Capture the cell that displays the provided text and extract its (X, Y) central coordinate. 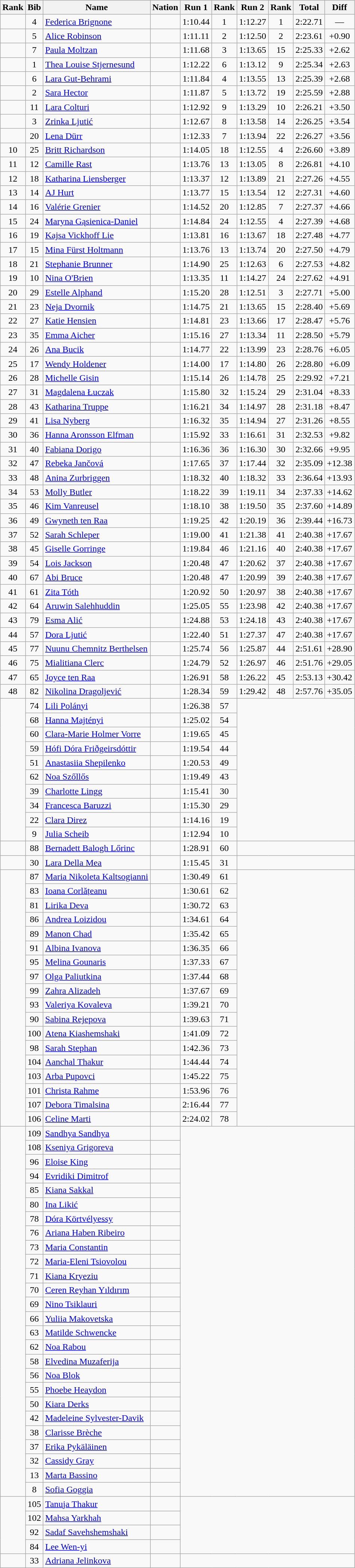
Sofia Goggia (97, 1489)
95 (34, 962)
Name (97, 7)
Estelle Alphand (97, 292)
+35.05 (340, 692)
Sarah Stephan (97, 1048)
1:12.33 (196, 136)
1:11.87 (196, 93)
Dóra Körtvélyessy (97, 1219)
Run 1 (196, 7)
Kseniya Grigoreva (97, 1148)
2:27.62 (309, 278)
100 (34, 1033)
Valérie Grenier (97, 207)
1:39.63 (196, 1019)
2:28.50 (309, 335)
1:37.33 (196, 962)
1:13.55 (253, 79)
1:24.79 (196, 663)
Andrea Loizidou (97, 920)
Nation (165, 7)
2:28.40 (309, 307)
Tanuja Thakur (97, 1504)
1:13.29 (253, 107)
Noa Szőllős (97, 777)
2:26.21 (309, 107)
1:20.92 (196, 592)
Noa Blok (97, 1376)
Sara Hector (97, 93)
Valeriya Kovaleva (97, 1005)
Atena Kiashemshaki (97, 1033)
Sandhya Sandhya (97, 1133)
1:13.94 (253, 136)
1:44.44 (196, 1062)
1:15.30 (196, 805)
Yuliia Makovetska (97, 1318)
1:14.80 (253, 364)
2:24.02 (196, 1119)
+4.66 (340, 207)
1:36.35 (196, 948)
+12.38 (340, 464)
2:27.39 (309, 221)
1:12.92 (196, 107)
Molly Butler (97, 492)
1:37.67 (196, 991)
2:32.66 (309, 449)
1:19.25 (196, 520)
87 (34, 877)
+2.68 (340, 79)
Eloise King (97, 1162)
96 (34, 1162)
1:21.38 (253, 535)
1:12.67 (196, 121)
Anastasiia Shepilenko (97, 763)
98 (34, 1048)
Giselle Gorringe (97, 549)
Rebeka Jančová (97, 464)
1:20.97 (253, 592)
Maria Nikoleta Kaltsogianni (97, 877)
81 (34, 905)
Clara Direz (97, 820)
1:19.54 (196, 748)
1:22.40 (196, 635)
1:39.21 (196, 1005)
107 (34, 1105)
+5.00 (340, 292)
Francesca Baruzzi (97, 805)
Stephanie Brunner (97, 264)
1:19.49 (196, 777)
2:27.53 (309, 264)
86 (34, 920)
Ioana Corlățeanu (97, 891)
Ceren Reyhan Yıldırım (97, 1290)
+3.50 (340, 107)
1:45.22 (196, 1076)
1:13.77 (196, 193)
Evridiki Dimitrof (97, 1176)
Phoebe Heaydon (97, 1390)
94 (34, 1176)
1:15.20 (196, 292)
Katharina Liensberger (97, 179)
Kajsa Vickhoff Lie (97, 235)
Kim Vanreusel (97, 506)
89 (34, 934)
1:16.36 (196, 449)
Run 2 (253, 7)
Lara Della Mea (97, 862)
Ina Likić (97, 1204)
Lena Dürr (97, 136)
+8.33 (340, 392)
2:27.26 (309, 179)
2:35.09 (309, 464)
1:42.36 (196, 1048)
Gwyneth ten Raa (97, 520)
+4.91 (340, 278)
1:13.58 (253, 121)
1:30.72 (196, 905)
Nikolina Dragoljević (97, 692)
Cassidy Gray (97, 1461)
93 (34, 1005)
Esma Alić (97, 620)
1:11.68 (196, 50)
+2.63 (340, 64)
1:53.96 (196, 1091)
2:27.71 (309, 292)
1:13.12 (253, 64)
Total (309, 7)
80 (34, 1204)
1:16.21 (196, 406)
Melina Gounaris (97, 962)
2:31.26 (309, 421)
Olga Paliutkina (97, 976)
1:25.74 (196, 649)
2:26.25 (309, 121)
1:12.85 (253, 207)
Nuunu Chemnitz Berthelsen (97, 649)
102 (34, 1518)
Mahsa Yarkhah (97, 1518)
+0.90 (340, 36)
1:25.02 (196, 720)
Erika Pykäläinen (97, 1447)
Michelle Gisin (97, 378)
Sarah Schleper (97, 535)
+4.10 (340, 164)
79 (34, 620)
Zita Tóth (97, 592)
+28.90 (340, 649)
Manon Chad (97, 934)
1:10.44 (196, 22)
1:14.90 (196, 264)
Arba Pupovci (97, 1076)
2:51.61 (309, 649)
Noa Rabou (97, 1347)
+9.82 (340, 435)
Anina Zurbriggen (97, 478)
1:19.11 (253, 492)
99 (34, 991)
1:11.84 (196, 79)
Lara Colturi (97, 107)
AJ Hurt (97, 193)
88 (34, 848)
1:14.77 (196, 349)
2:28.80 (309, 364)
1:15.92 (196, 435)
Christa Rahme (97, 1091)
Matilde Schwencke (97, 1333)
Mialitiana Clerc (97, 663)
1:16.61 (253, 435)
Nina O'Brien (97, 278)
1:14.27 (253, 278)
+5.79 (340, 335)
1:13.99 (253, 349)
2:25.59 (309, 93)
Clarisse Brèche (97, 1432)
104 (34, 1062)
+29.05 (340, 663)
+3.56 (340, 136)
90 (34, 1019)
1:13.89 (253, 179)
+14.62 (340, 492)
2:37.60 (309, 506)
2:16.44 (196, 1105)
1:12.50 (253, 36)
1:41.09 (196, 1033)
1:15.14 (196, 378)
Joyce ten Raa (97, 677)
1:14.16 (196, 820)
2:26.81 (309, 164)
1:18.22 (196, 492)
+3.54 (340, 121)
2:51.76 (309, 663)
Sadaf Savehshemshaki (97, 1532)
+16.73 (340, 520)
+30.42 (340, 677)
Neja Dvornik (97, 307)
1:12.27 (253, 22)
Kiana Kryeziu (97, 1276)
109 (34, 1133)
2:22.71 (309, 22)
1:20.53 (196, 763)
1:20.62 (253, 563)
1:37.44 (196, 976)
1:19.84 (196, 549)
+14.89 (340, 506)
Lara Gut-Behrami (97, 79)
1:12.51 (253, 292)
2:25.34 (309, 64)
1:29.42 (253, 692)
1:23.98 (253, 606)
+2.62 (340, 50)
+5.76 (340, 321)
1:24.18 (253, 620)
Charlotte Lingg (97, 791)
2:36.64 (309, 478)
106 (34, 1119)
Lisa Nyberg (97, 421)
+8.55 (340, 421)
1:16.32 (196, 421)
1:26.38 (196, 706)
1:26.97 (253, 663)
2:31.18 (309, 406)
2:28.47 (309, 321)
Celine Marti (97, 1119)
Mina Fürst Holtmann (97, 250)
+4.68 (340, 221)
Lois Jackson (97, 563)
Nino Tsiklauri (97, 1304)
1:15.16 (196, 335)
Maria-Eleni Tsiovolou (97, 1261)
1:13.37 (196, 179)
Abi Bruce (97, 577)
1:14.78 (253, 378)
Madeleine Sylvester-Davik (97, 1418)
101 (34, 1091)
Elvedina Muzaferija (97, 1361)
+4.55 (340, 179)
2:27.50 (309, 250)
Kiara Derks (97, 1404)
Katie Hensien (97, 321)
Maryna Gąsienica-Daniel (97, 221)
1:15.24 (253, 392)
Wendy Holdener (97, 364)
1:19.65 (196, 734)
103 (34, 1076)
1:14.97 (253, 406)
1:14.05 (196, 150)
2:26.27 (309, 136)
Thea Louise Stjernesund (97, 64)
1:26.22 (253, 677)
85 (34, 1190)
105 (34, 1504)
Dora Ljutić (97, 635)
1:24.88 (196, 620)
Maria Constantin (97, 1247)
Lili Polányi (97, 706)
2:53.13 (309, 677)
1:15.45 (196, 862)
1:12.94 (196, 834)
1:17.65 (196, 464)
+13.93 (340, 478)
+6.09 (340, 364)
1:27.37 (253, 635)
+4.79 (340, 250)
1:25.87 (253, 649)
1:26.91 (196, 677)
+3.89 (340, 150)
Katharina Truppe (97, 406)
1:15.41 (196, 791)
2:25.39 (309, 79)
2:29.92 (309, 378)
+8.47 (340, 406)
2:39.44 (309, 520)
Emma Aicher (97, 335)
Alice Robinson (97, 36)
91 (34, 948)
Debora Timalsina (97, 1105)
1:14.52 (196, 207)
84 (34, 1547)
Ariana Haben Ribeiro (97, 1233)
1:30.61 (196, 891)
83 (34, 891)
Kiana Sakkal (97, 1190)
1:35.42 (196, 934)
2:25.33 (309, 50)
2:28.76 (309, 349)
Albina Ivanova (97, 948)
+4.82 (340, 264)
97 (34, 976)
Camille Rast (97, 164)
2:57.76 (309, 692)
1:19.00 (196, 535)
— (340, 22)
Hanna Aronsson Elfman (97, 435)
1:14.94 (253, 421)
82 (34, 692)
1:13.35 (196, 278)
1:13.67 (253, 235)
1:13.34 (253, 335)
2:27.31 (309, 193)
Hófi Dóra Friðgeirsdóttir (97, 748)
Ana Bucik (97, 349)
Sabina Rejepova (97, 1019)
Paula Moltzan (97, 50)
Zahra Alizadeh (97, 991)
Diff (340, 7)
1:17.44 (253, 464)
1:15.80 (196, 392)
Lirika Deva (97, 905)
+6.05 (340, 349)
1:13.66 (253, 321)
2:27.48 (309, 235)
Hanna Majtényi (97, 720)
Aruwin Salehhuddin (97, 606)
2:27.37 (309, 207)
Federica Brignone (97, 22)
Magdalena Łuczak (97, 392)
1:11.11 (196, 36)
1:13.54 (253, 193)
2:37.33 (309, 492)
Lee Wen-yi (97, 1547)
1:18.10 (196, 506)
1:28.34 (196, 692)
1:13.74 (253, 250)
1:14.84 (196, 221)
Clara-Marie Holmer Vorre (97, 734)
1:16.30 (253, 449)
1:19.50 (253, 506)
2:31.04 (309, 392)
Fabiana Dorigo (97, 449)
1:20.19 (253, 520)
Marta Bassino (97, 1475)
108 (34, 1148)
1:30.49 (196, 877)
1:13.81 (196, 235)
2:26.60 (309, 150)
+7.21 (340, 378)
+4.77 (340, 235)
1:13.72 (253, 93)
Bernadett Balogh Lőrinc (97, 848)
1:13.05 (253, 164)
1:14.75 (196, 307)
1:20.99 (253, 577)
Aanchal Thakur (97, 1062)
+5.69 (340, 307)
2:32.53 (309, 435)
Adriana Jelinkova (97, 1561)
1:28.91 (196, 848)
+2.88 (340, 93)
1:14.00 (196, 364)
1:12.63 (253, 264)
1:12.22 (196, 64)
+9.95 (340, 449)
1:25.05 (196, 606)
Julia Scheib (97, 834)
+4.60 (340, 193)
2:23.61 (309, 36)
Bib (34, 7)
1:14.81 (196, 321)
1:34.61 (196, 920)
Britt Richardson (97, 150)
1:21.16 (253, 549)
Zrinka Ljutić (97, 121)
92 (34, 1532)
